Scan for the cell matching the given text and deliver its [x, y] coordinate at center. 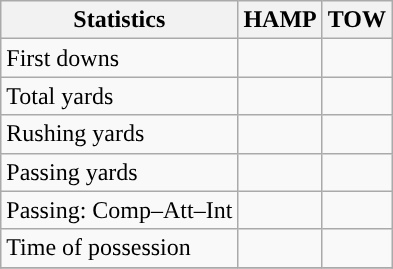
Time of possession [120, 248]
Total yards [120, 96]
Statistics [120, 20]
HAMP [280, 20]
Passing: Comp–Att–Int [120, 210]
Rushing yards [120, 134]
First downs [120, 58]
TOW [356, 20]
Passing yards [120, 172]
